Pinpoint the cell where the given text exists, returning its (X, Y) midpoint coordinate. 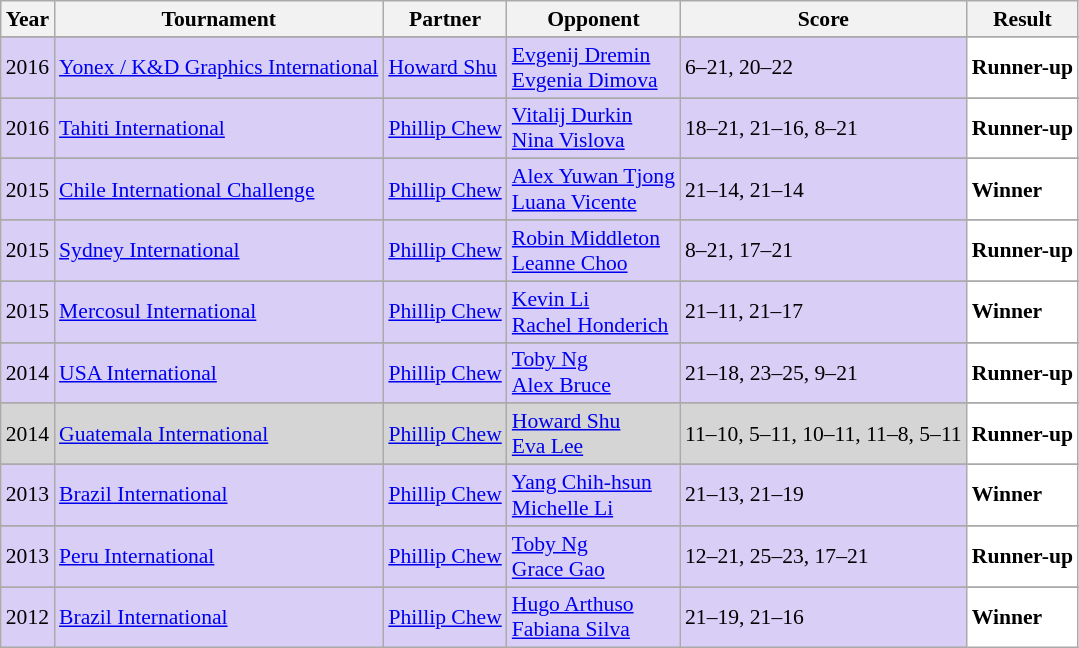
Chile International Challenge (218, 190)
21–13, 21–19 (824, 496)
Howard Shu Eva Lee (594, 434)
Year (28, 19)
Vitalij Durkin Nina Vislova (594, 128)
12–21, 25–23, 17–21 (824, 556)
Toby Ng Alex Bruce (594, 372)
6–21, 20–22 (824, 68)
Yang Chih-hsun Michelle Li (594, 496)
2012 (28, 618)
Tournament (218, 19)
18–21, 21–16, 8–21 (824, 128)
Kevin Li Rachel Honderich (594, 312)
8–21, 17–21 (824, 250)
Partner (444, 19)
21–19, 21–16 (824, 618)
Alex Yuwan Tjong Luana Vicente (594, 190)
Evgenij Dremin Evgenia Dimova (594, 68)
USA International (218, 372)
21–14, 21–14 (824, 190)
21–11, 21–17 (824, 312)
Howard Shu (444, 68)
Score (824, 19)
Peru International (218, 556)
Mercosul International (218, 312)
Guatemala International (218, 434)
Opponent (594, 19)
Toby Ng Grace Gao (594, 556)
21–18, 23–25, 9–21 (824, 372)
Tahiti International (218, 128)
Robin Middleton Leanne Choo (594, 250)
Yonex / K&D Graphics International (218, 68)
Hugo Arthuso Fabiana Silva (594, 618)
11–10, 5–11, 10–11, 11–8, 5–11 (824, 434)
Sydney International (218, 250)
Result (1022, 19)
